Detect which cell encompasses the target text, then output its (X, Y) center coordinate. 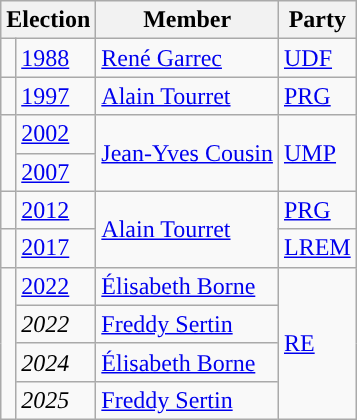
2025 (56, 400)
2007 (56, 172)
2024 (56, 362)
René Garrec (188, 58)
1997 (56, 96)
Jean-Yves Cousin (188, 153)
RE (317, 343)
Election (48, 20)
UMP (317, 153)
2017 (56, 248)
Member (188, 20)
2002 (56, 134)
UDF (317, 58)
LREM (317, 248)
1988 (56, 58)
2012 (56, 210)
Party (317, 20)
